Provide the [X, Y] coordinate of the cell's center where the given text is located.  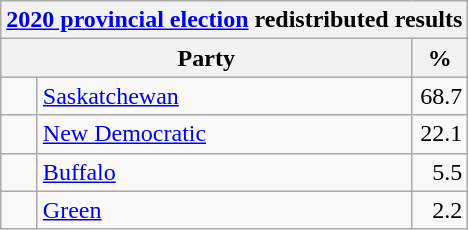
New Democratic [224, 134]
Green [224, 210]
5.5 [440, 172]
Party [206, 58]
68.7 [440, 96]
Buffalo [224, 172]
% [440, 58]
2.2 [440, 210]
22.1 [440, 134]
Saskatchewan [224, 96]
2020 provincial election redistributed results [234, 20]
